Search for the cell housing the specified text and yield its [X, Y] center coordinate. 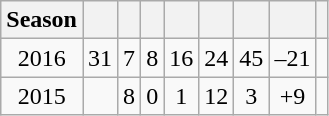
–21 [292, 58]
0 [152, 96]
2015 [42, 96]
1 [182, 96]
Season [42, 20]
+9 [292, 96]
16 [182, 58]
3 [252, 96]
2016 [42, 58]
31 [100, 58]
12 [216, 96]
24 [216, 58]
45 [252, 58]
7 [130, 58]
